Provide the (x, y) coordinate of the cell's center where the given text is located.  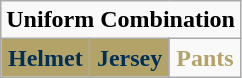
Uniform Combination (121, 20)
Pants (204, 58)
Jersey (130, 58)
Helmet (46, 58)
